Return the [X, Y] coordinate for the center point of the cell that contains the specified text.  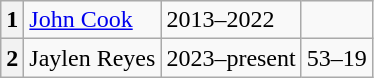
2013–2022 [231, 20]
2023–present [231, 58]
1 [12, 20]
53–19 [336, 58]
John Cook [92, 20]
Jaylen Reyes [92, 58]
2 [12, 58]
